Output the [x, y] coordinate of the center of the cell containing the given text.  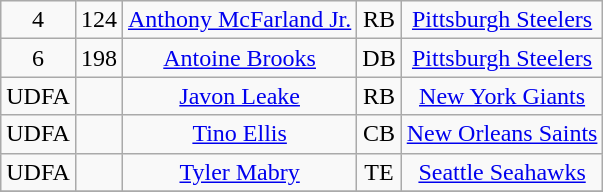
4 [38, 20]
New York Giants [502, 96]
CB [379, 134]
198 [98, 58]
New Orleans Saints [502, 134]
Seattle Seahawks [502, 172]
DB [379, 58]
Javon Leake [239, 96]
124 [98, 20]
Tyler Mabry [239, 172]
Antoine Brooks [239, 58]
Anthony McFarland Jr. [239, 20]
6 [38, 58]
Tino Ellis [239, 134]
TE [379, 172]
